From the cell containing the given text, extract its center point as [X, Y] coordinate. 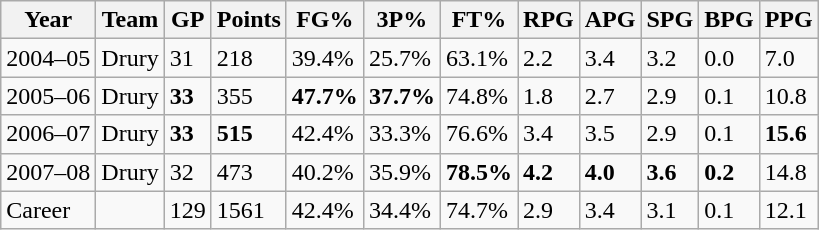
7.0 [788, 58]
15.6 [788, 134]
GP [188, 20]
47.7% [324, 96]
515 [248, 134]
37.7% [402, 96]
10.8 [788, 96]
76.6% [478, 134]
SPG [670, 20]
14.8 [788, 172]
3.5 [610, 134]
129 [188, 210]
4.2 [549, 172]
218 [248, 58]
12.1 [788, 210]
Career [48, 210]
78.5% [478, 172]
40.2% [324, 172]
Team [130, 20]
473 [248, 172]
355 [248, 96]
25.7% [402, 58]
74.7% [478, 210]
0.2 [729, 172]
2.2 [549, 58]
74.8% [478, 96]
3.6 [670, 172]
3P% [402, 20]
FG% [324, 20]
33.3% [402, 134]
RPG [549, 20]
2004–05 [48, 58]
Points [248, 20]
2005–06 [48, 96]
1561 [248, 210]
FT% [478, 20]
2.7 [610, 96]
3.1 [670, 210]
1.8 [549, 96]
63.1% [478, 58]
35.9% [402, 172]
4.0 [610, 172]
32 [188, 172]
31 [188, 58]
Year [48, 20]
34.4% [402, 210]
39.4% [324, 58]
PPG [788, 20]
3.2 [670, 58]
2006–07 [48, 134]
2007–08 [48, 172]
APG [610, 20]
0.0 [729, 58]
BPG [729, 20]
